Capture the cell that displays the provided text and extract its [X, Y] central coordinate. 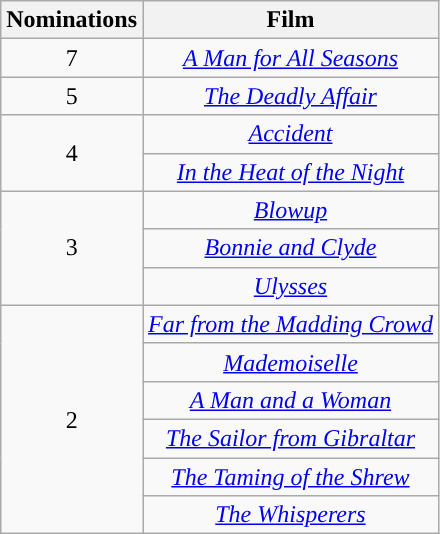
4 [72, 153]
A Man for All Seasons [290, 58]
Bonnie and Clyde [290, 248]
2 [72, 419]
The Taming of the Shrew [290, 477]
3 [72, 248]
The Sailor from Gibraltar [290, 438]
The Whisperers [290, 515]
Accident [290, 134]
Mademoiselle [290, 362]
The Deadly Affair [290, 96]
Ulysses [290, 286]
Film [290, 20]
Far from the Madding Crowd [290, 324]
Blowup [290, 210]
In the Heat of the Night [290, 172]
5 [72, 96]
A Man and a Woman [290, 400]
Nominations [72, 20]
7 [72, 58]
